From the cell containing the given text, extract its center point as [x, y] coordinate. 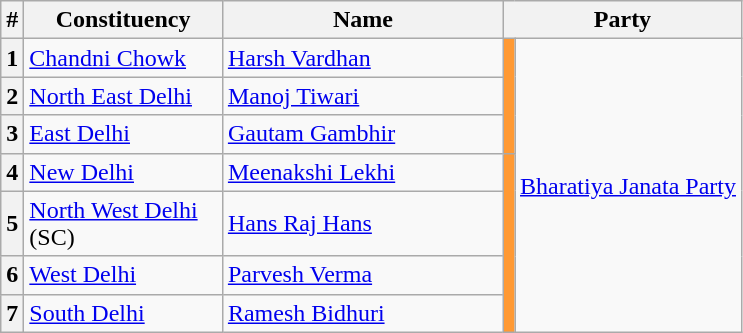
5 [12, 224]
7 [12, 313]
6 [12, 275]
3 [12, 134]
4 [12, 172]
West Delhi [124, 275]
# [12, 20]
East Delhi [124, 134]
Name [362, 20]
Manoj Tiwari [362, 96]
Parvesh Verma [362, 275]
Harsh Vardhan [362, 58]
Constituency [124, 20]
South Delhi [124, 313]
Chandni Chowk [124, 58]
Bharatiya Janata Party [628, 186]
Meenakshi Lekhi [362, 172]
Hans Raj Hans [362, 224]
North West Delhi (SC) [124, 224]
Gautam Gambhir [362, 134]
New Delhi [124, 172]
2 [12, 96]
Party [622, 20]
1 [12, 58]
Ramesh Bidhuri [362, 313]
North East Delhi [124, 96]
